Locate the cell with the specified text and output its (x, y) center coordinate. 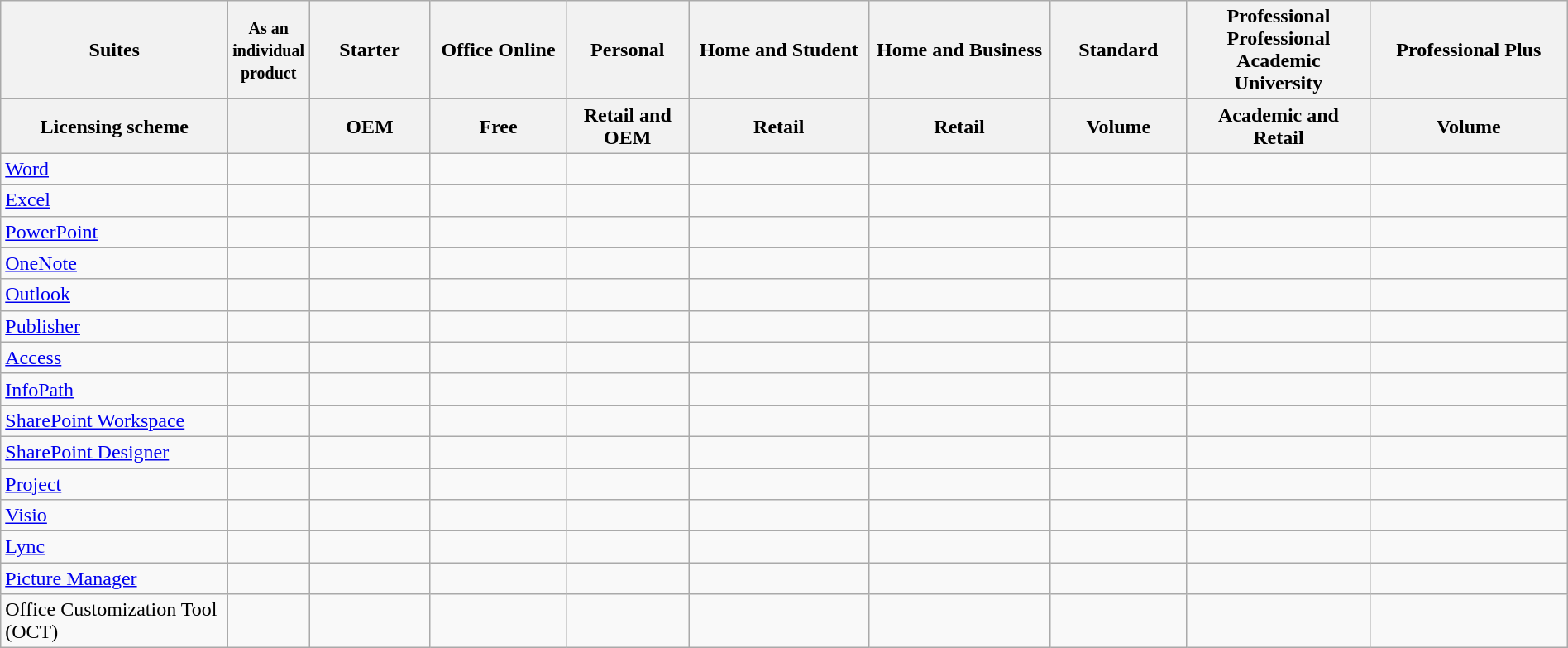
Professional Plus (1469, 50)
Outlook (114, 295)
OneNote (114, 263)
PowerPoint (114, 232)
Publisher (114, 326)
InfoPath (114, 389)
SharePoint Workspace (114, 420)
Academic and Retail (1279, 126)
Visio (114, 516)
Licensing scheme (114, 126)
Free (498, 126)
Lync (114, 547)
Word (114, 169)
Excel (114, 200)
As an individual product (269, 50)
Project (114, 484)
SharePoint Designer (114, 452)
Personal (628, 50)
Access (114, 358)
Suites (114, 50)
OEM (370, 126)
Standard (1118, 50)
ProfessionalProfessional AcademicUniversity (1279, 50)
Home and Student (779, 50)
Starter (370, 50)
Retail and OEM (628, 126)
Office Customization Tool (OCT) (114, 621)
Office Online (498, 50)
Home and Business (959, 50)
Picture Manager (114, 578)
